Extract the [X, Y] coordinate from the center of the cell holding the provided text.  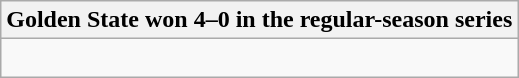
Golden State won 4–0 in the regular-season series [260, 20]
